From the cell containing the given text, extract its center point as (x, y) coordinate. 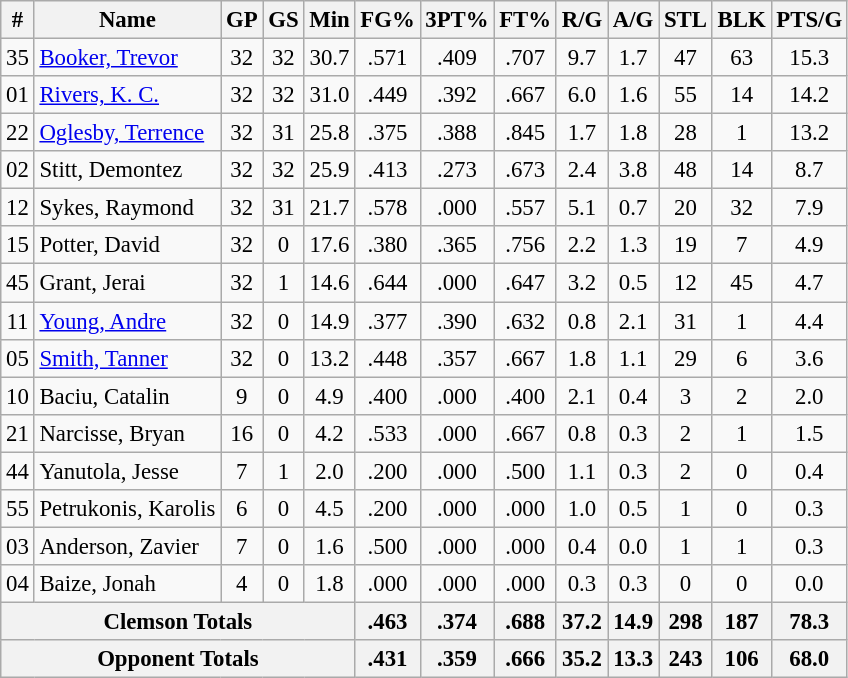
243 (686, 659)
13.3 (634, 659)
2.2 (582, 245)
.673 (526, 170)
02 (18, 170)
.392 (457, 95)
GP (242, 20)
8.7 (809, 170)
47 (686, 58)
FG% (388, 20)
.374 (457, 621)
05 (18, 358)
4.7 (809, 283)
Oglesby, Terrence (128, 133)
298 (686, 621)
.388 (457, 133)
STL (686, 20)
Sykes, Raymond (128, 208)
44 (18, 471)
.463 (388, 621)
9.7 (582, 58)
29 (686, 358)
.375 (388, 133)
.632 (526, 321)
Name (128, 20)
21 (18, 433)
35 (18, 58)
.413 (388, 170)
.359 (457, 659)
Narcisse, Bryan (128, 433)
21.7 (330, 208)
Yanutola, Jesse (128, 471)
.647 (526, 283)
7.9 (809, 208)
Rivers, K. C. (128, 95)
20 (686, 208)
9 (242, 396)
68.0 (809, 659)
28 (686, 133)
.409 (457, 58)
3.2 (582, 283)
.273 (457, 170)
3 (686, 396)
48 (686, 170)
.390 (457, 321)
37.2 (582, 621)
Opponent Totals (178, 659)
3PT% (457, 20)
78.3 (809, 621)
4 (242, 584)
Baize, Jonah (128, 584)
# (18, 20)
16 (242, 433)
Baciu, Catalin (128, 396)
.533 (388, 433)
6.0 (582, 95)
3.6 (809, 358)
15.3 (809, 58)
Booker, Trevor (128, 58)
.688 (526, 621)
PTS/G (809, 20)
.557 (526, 208)
19 (686, 245)
106 (742, 659)
Petrukonis, Karolis (128, 509)
.666 (526, 659)
2.4 (582, 170)
14.2 (809, 95)
22 (18, 133)
GS (284, 20)
.365 (457, 245)
1.5 (809, 433)
R/G (582, 20)
BLK (742, 20)
01 (18, 95)
63 (742, 58)
.845 (526, 133)
Potter, David (128, 245)
31.0 (330, 95)
.449 (388, 95)
.377 (388, 321)
.578 (388, 208)
.357 (457, 358)
4.2 (330, 433)
25.8 (330, 133)
03 (18, 546)
Stitt, Demontez (128, 170)
4.4 (809, 321)
FT% (526, 20)
.756 (526, 245)
14.6 (330, 283)
30.7 (330, 58)
Anderson, Zavier (128, 546)
Smith, Tanner (128, 358)
1.0 (582, 509)
.571 (388, 58)
04 (18, 584)
17.6 (330, 245)
1.3 (634, 245)
4.5 (330, 509)
Min (330, 20)
3.8 (634, 170)
.448 (388, 358)
187 (742, 621)
.707 (526, 58)
Clemson Totals (178, 621)
.431 (388, 659)
5.1 (582, 208)
15 (18, 245)
35.2 (582, 659)
10 (18, 396)
11 (18, 321)
.380 (388, 245)
A/G (634, 20)
25.9 (330, 170)
Grant, Jerai (128, 283)
.644 (388, 283)
0.7 (634, 208)
Young, Andre (128, 321)
